Detect which cell encompasses the target text, then output its [x, y] center coordinate. 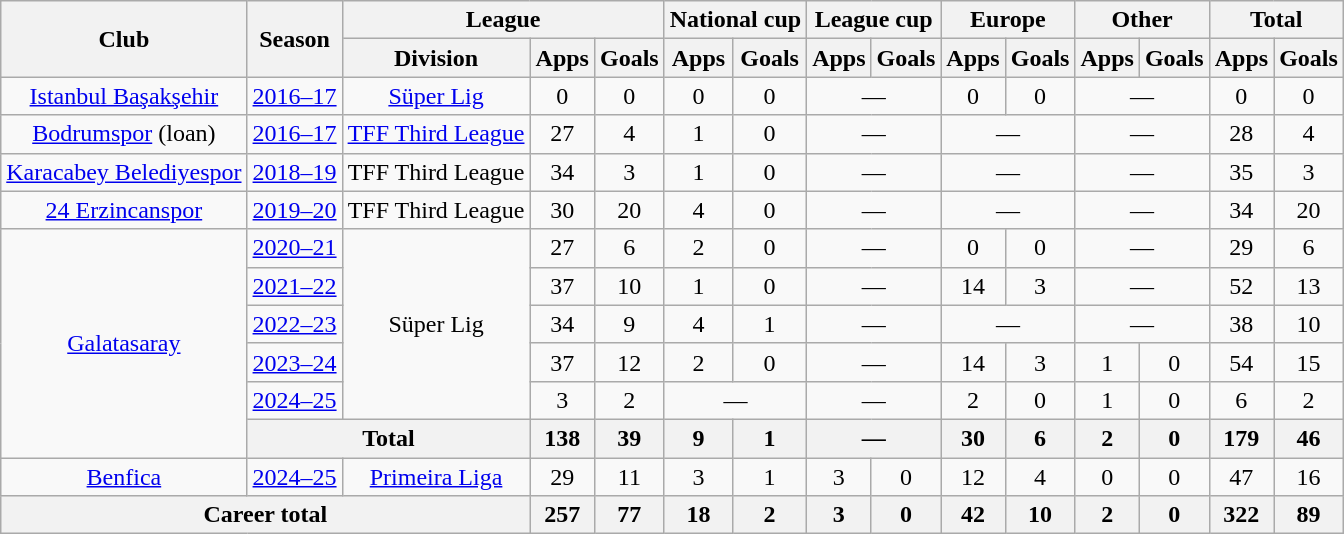
National cup [735, 20]
Galatasaray [124, 343]
52 [1241, 286]
42 [973, 515]
Istanbul Başakşehir [124, 96]
Europe [1008, 20]
138 [562, 438]
11 [629, 477]
54 [1241, 362]
Karacabey Belediyespor [124, 172]
2023–24 [294, 362]
Season [294, 39]
47 [1241, 477]
35 [1241, 172]
2020–21 [294, 248]
13 [1309, 286]
Primeira Liga [436, 477]
179 [1241, 438]
322 [1241, 515]
77 [629, 515]
257 [562, 515]
89 [1309, 515]
39 [629, 438]
Club [124, 39]
28 [1241, 134]
League cup [874, 20]
18 [698, 515]
38 [1241, 324]
2018–19 [294, 172]
16 [1309, 477]
Division [436, 58]
2019–20 [294, 210]
2021–22 [294, 286]
24 Erzincanspor [124, 210]
2022–23 [294, 324]
15 [1309, 362]
46 [1309, 438]
Other [1142, 20]
Benfica [124, 477]
League [503, 20]
Bodrumspor (loan) [124, 134]
Career total [266, 515]
